Provide the (x, y) coordinate of the cell's center where the given text is located.  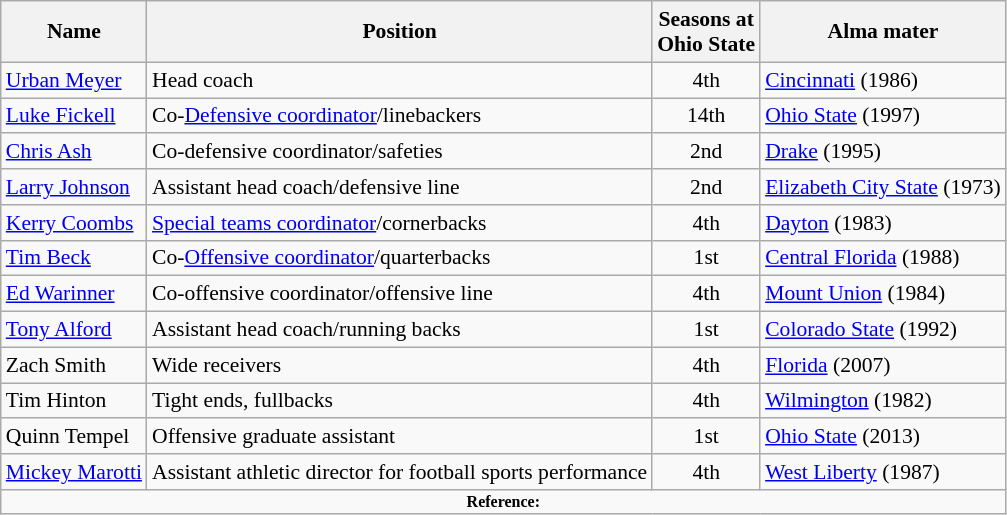
Ohio State (1997) (883, 116)
Tim Beck (74, 258)
Co-offensive coordinator/offensive line (400, 294)
Dayton (1983) (883, 223)
Name (74, 32)
West Liberty (1987) (883, 472)
Florida (2007) (883, 365)
Seasons atOhio State (706, 32)
Co-Defensive coordinator/linebackers (400, 116)
Elizabeth City State (1973) (883, 187)
Central Florida (1988) (883, 258)
14th (706, 116)
Colorado State (1992) (883, 330)
Co-defensive coordinator/safeties (400, 152)
Zach Smith (74, 365)
Mount Union (1984) (883, 294)
Luke Fickell (74, 116)
Cincinnati (1986) (883, 80)
Ohio State (2013) (883, 437)
Assistant athletic director for football sports performance (400, 472)
Chris Ash (74, 152)
Drake (1995) (883, 152)
Tony Alford (74, 330)
Position (400, 32)
Assistant head coach/defensive line (400, 187)
Assistant head coach/running backs (400, 330)
Special teams coordinator/cornerbacks (400, 223)
Head coach (400, 80)
Larry Johnson (74, 187)
Kerry Coombs (74, 223)
Wide receivers (400, 365)
Mickey Marotti (74, 472)
Co-Offensive coordinator/quarterbacks (400, 258)
Reference: (504, 502)
Tight ends, fullbacks (400, 401)
Wilmington (1982) (883, 401)
Ed Warinner (74, 294)
Urban Meyer (74, 80)
Quinn Tempel (74, 437)
Alma mater (883, 32)
Tim Hinton (74, 401)
Offensive graduate assistant (400, 437)
